Pinpoint the cell where the given text exists, returning its (x, y) midpoint coordinate. 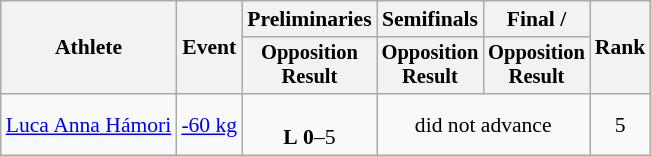
Event (209, 48)
Rank (620, 48)
Semifinals (430, 19)
Luca Anna Hámori (89, 124)
5 (620, 124)
-60 kg (209, 124)
Final / (536, 19)
did not advance (484, 124)
L 0–5 (309, 124)
Preliminaries (309, 19)
Athlete (89, 48)
